Output the [X, Y] coordinate of the center of the cell containing the given text.  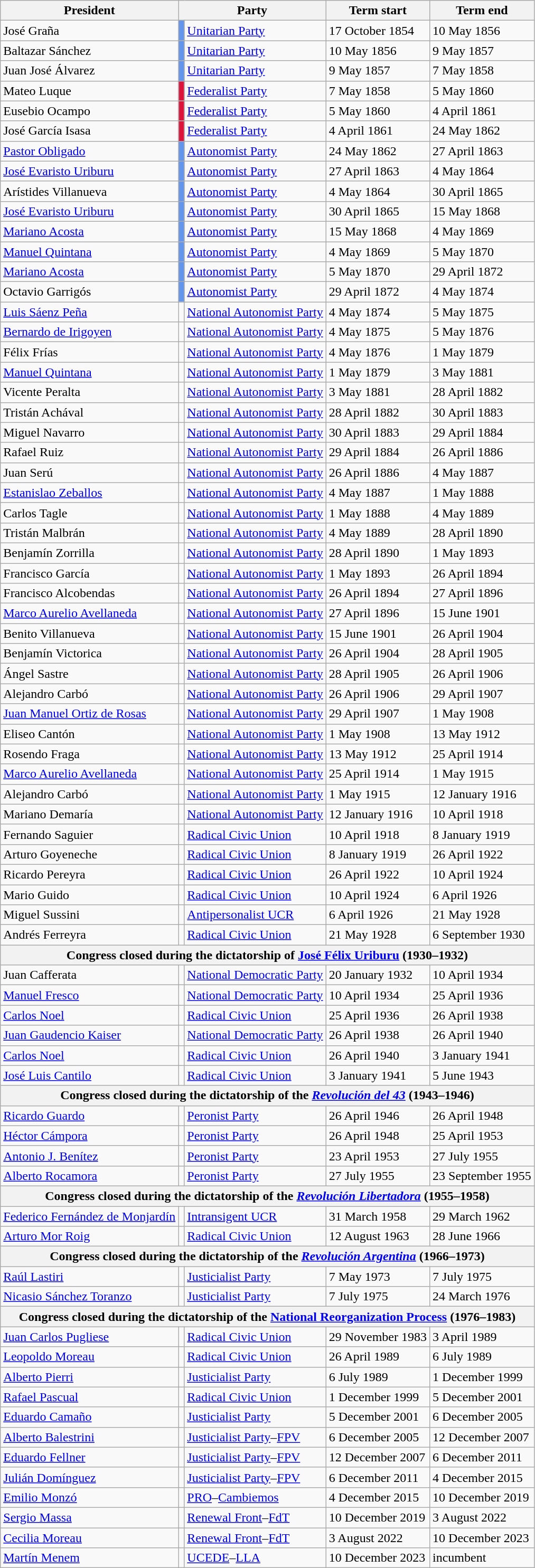
4 May 1875 [378, 332]
Nicasio Sánchez Toranzo [90, 1297]
PRO–Cambiemos [255, 1497]
29 March 1962 [482, 1216]
José Graña [90, 31]
Juan Manuel Ortiz de Rosas [90, 714]
Eduardo Fellner [90, 1457]
Term start [378, 11]
Mariano Demaría [90, 814]
Eliseo Cantón [90, 734]
Rosendo Fraga [90, 754]
23 September 1955 [482, 1176]
12 August 1963 [378, 1236]
Raúl Lastiri [90, 1277]
José García Isasa [90, 131]
Term end [482, 11]
5 May 1876 [482, 332]
Bernardo de Irigoyen [90, 332]
Ricardo Guardo [90, 1116]
Tristán Achával [90, 412]
Juan Cafferata [90, 975]
Fernando Saguier [90, 834]
Félix Frías [90, 352]
Baltazar Sánchez [90, 51]
Alberto Pierri [90, 1377]
5 May 1875 [482, 312]
Benito Villanueva [90, 634]
17 October 1854 [378, 31]
Francisco Alcobendas [90, 593]
Antipersonalist UCR [255, 915]
Ricardo Pereyra [90, 874]
26 April 1946 [378, 1116]
Benjamín Zorrilla [90, 553]
Eusebio Ocampo [90, 111]
Federico Fernández de Monjardín [90, 1216]
Juan Serú [90, 473]
Arturo Goyeneche [90, 854]
Eduardo Camaño [90, 1417]
UCEDE–LLA [255, 1558]
Congress closed during the dictatorship of the National Reorganization Process (1976–1983) [267, 1317]
Ángel Sastre [90, 674]
6 September 1930 [482, 935]
Héctor Cámpora [90, 1136]
24 March 1976 [482, 1297]
Martín Menem [90, 1558]
Julián Domínguez [90, 1477]
Juan Carlos Pugliese [90, 1337]
Congress closed during the dictatorship of the Revolución Libertadora (1955–1958) [267, 1196]
Andrés Ferreyra [90, 935]
4 May 1876 [378, 352]
Arturo Mor Roig [90, 1236]
Congress closed during the dictatorship of the Revolución Argentina (1966–1973) [267, 1257]
Luis Sáenz Peña [90, 312]
Benjamín Victorica [90, 654]
28 June 1966 [482, 1236]
Francisco García [90, 573]
Antonio J. Benítez [90, 1156]
Tristán Malbrán [90, 533]
Intransigent UCR [255, 1216]
Cecilia Moreau [90, 1538]
Leopoldo Moreau [90, 1357]
Juan Gaudencio Kaiser [90, 1035]
Congress closed during the dictatorship of José Félix Uriburu (1930–1932) [267, 955]
Mario Guido [90, 895]
31 March 1958 [378, 1216]
Vicente Peralta [90, 392]
Rafael Ruiz [90, 452]
25 April 1953 [482, 1136]
7 May 1973 [378, 1277]
Emilio Monzó [90, 1497]
3 April 1989 [482, 1337]
Octavio Garrigós [90, 292]
Carlos Tagle [90, 513]
29 November 1983 [378, 1337]
Alberto Rocamora [90, 1176]
Pastor Obligado [90, 151]
23 April 1953 [378, 1156]
Arístides Villanueva [90, 191]
5 June 1943 [482, 1075]
Miguel Sussini [90, 915]
Juan José Álvarez [90, 71]
Estanislao Zeballos [90, 493]
Manuel Fresco [90, 995]
Sergio Massa [90, 1517]
Party [252, 11]
Congress closed during the dictatorship of the Revolución del 43 (1943–1946) [267, 1095]
26 April 1989 [378, 1357]
incumbent [482, 1558]
Miguel Navarro [90, 432]
20 January 1932 [378, 975]
Rafael Pascual [90, 1397]
José Luis Cantilo [90, 1075]
Mateo Luque [90, 91]
Alberto Balestrini [90, 1437]
President [90, 11]
